Locate the cell with the specified text and output its [X, Y] center coordinate. 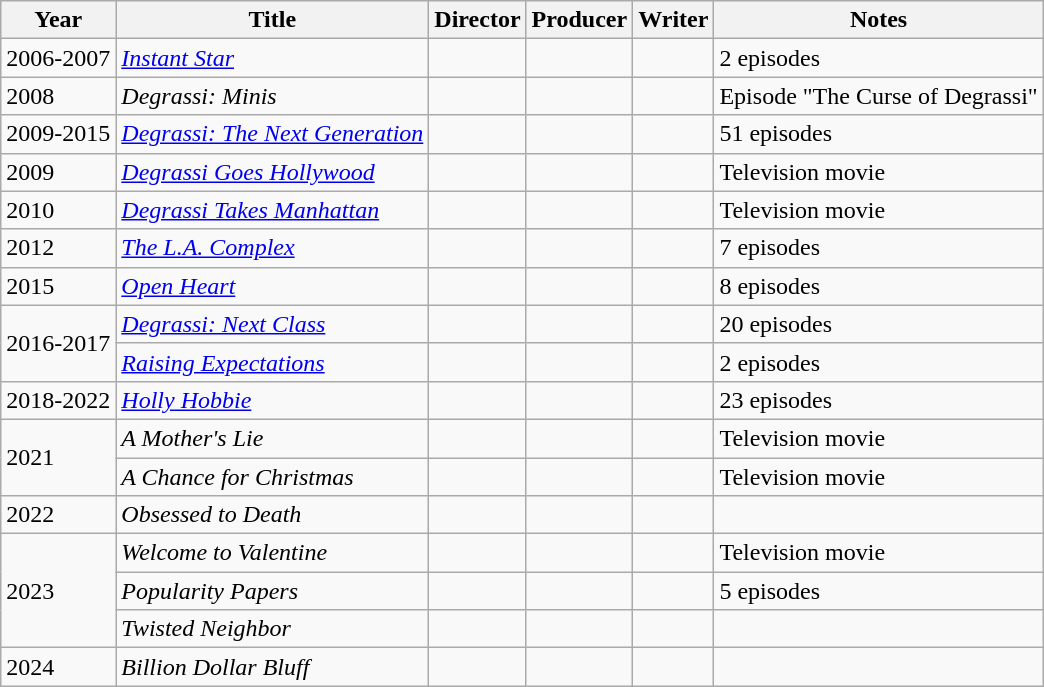
Obsessed to Death [272, 515]
2009 [58, 172]
Director [478, 20]
Billion Dollar Bluff [272, 667]
23 episodes [878, 400]
2015 [58, 286]
Popularity Papers [272, 591]
Degrassi: Next Class [272, 324]
2022 [58, 515]
Notes [878, 20]
Welcome to Valentine [272, 553]
7 episodes [878, 248]
2009-2015 [58, 134]
Twisted Neighbor [272, 629]
2021 [58, 457]
2023 [58, 591]
20 episodes [878, 324]
A Chance for Christmas [272, 477]
Episode "The Curse of Degrassi" [878, 96]
2008 [58, 96]
A Mother's Lie [272, 438]
Instant Star [272, 58]
8 episodes [878, 286]
Raising Expectations [272, 362]
The L.A. Complex [272, 248]
Title [272, 20]
2016-2017 [58, 343]
Degrassi Goes Hollywood [272, 172]
2018-2022 [58, 400]
5 episodes [878, 591]
51 episodes [878, 134]
2010 [58, 210]
Degrassi: The Next Generation [272, 134]
Holly Hobbie [272, 400]
2006-2007 [58, 58]
Degrassi Takes Manhattan [272, 210]
2012 [58, 248]
Open Heart [272, 286]
Year [58, 20]
Degrassi: Minis [272, 96]
Writer [674, 20]
Producer [580, 20]
2024 [58, 667]
